Extract the [X, Y] coordinate from the center of the cell holding the provided text.  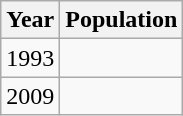
Year [30, 20]
2009 [30, 96]
Population [122, 20]
1993 [30, 58]
